Extract the (x, y) coordinate from the center of the cell holding the provided text.  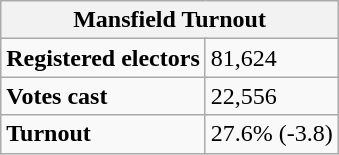
81,624 (272, 58)
Votes cast (104, 96)
22,556 (272, 96)
27.6% (-3.8) (272, 134)
Mansfield Turnout (170, 20)
Registered electors (104, 58)
Turnout (104, 134)
